Determine the [x, y] coordinate at the center of the cell enclosing the given text.  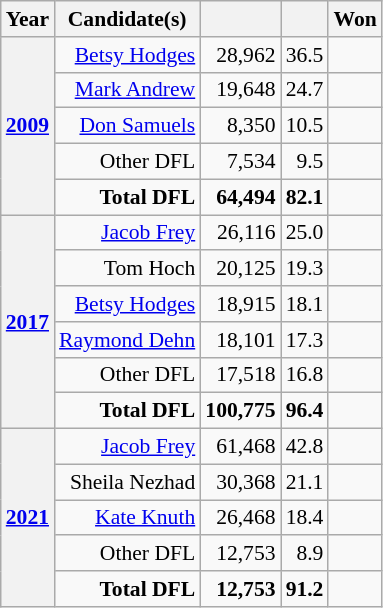
Won [354, 19]
20,125 [240, 269]
2009 [28, 126]
64,494 [240, 197]
16.8 [305, 375]
Mark Andrew [127, 90]
17,518 [240, 375]
Candidate(s) [127, 19]
19,648 [240, 90]
7,534 [240, 162]
8.9 [305, 554]
18.1 [305, 304]
Kate Knuth [127, 518]
24.7 [305, 90]
96.4 [305, 411]
Don Samuels [127, 126]
28,962 [240, 55]
100,775 [240, 411]
30,368 [240, 482]
26,116 [240, 233]
8,350 [240, 126]
18,101 [240, 340]
10.5 [305, 126]
17.3 [305, 340]
2021 [28, 518]
2017 [28, 322]
18.4 [305, 518]
36.5 [305, 55]
42.8 [305, 447]
18,915 [240, 304]
Tom Hoch [127, 269]
61,468 [240, 447]
26,468 [240, 518]
Year [28, 19]
Raymond Dehn [127, 340]
Sheila Nezhad [127, 482]
82.1 [305, 197]
19.3 [305, 269]
9.5 [305, 162]
21.1 [305, 482]
25.0 [305, 233]
91.2 [305, 589]
